Pinpoint the cell where the given text exists, returning its (x, y) midpoint coordinate. 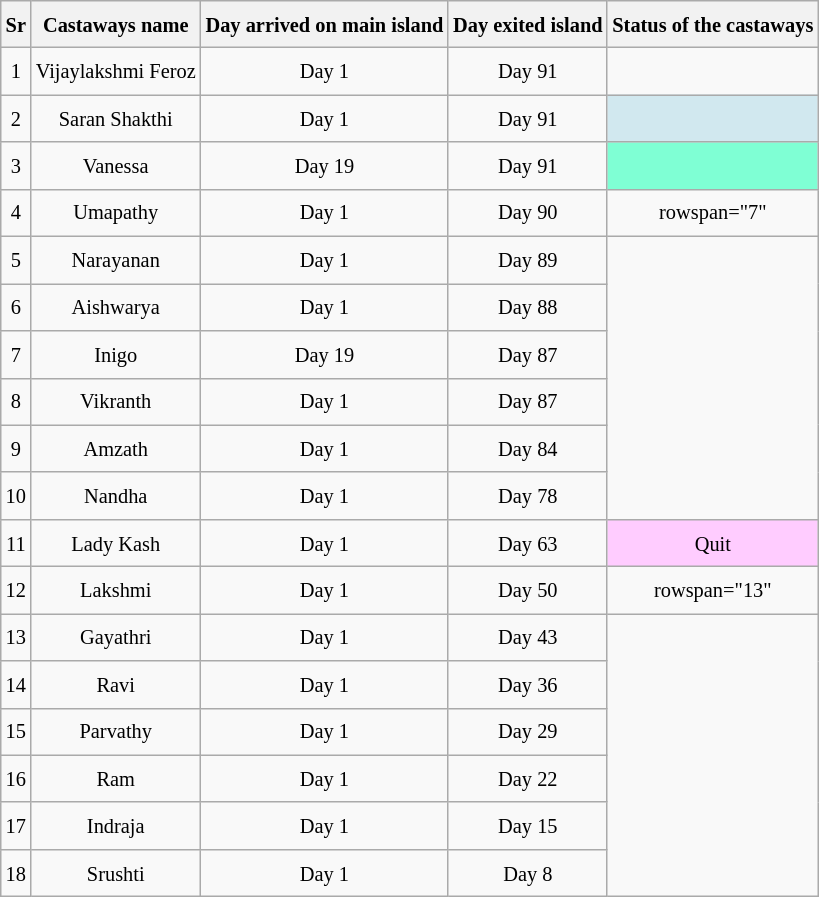
Day 36 (528, 684)
Day 22 (528, 778)
Umapathy (116, 212)
6 (16, 306)
16 (16, 778)
Vijaylakshmi Feroz (116, 72)
18 (16, 872)
Day 84 (528, 448)
Day arrived on main island (325, 24)
15 (16, 732)
Vanessa (116, 166)
12 (16, 590)
1 (16, 72)
Saran Shakthi (116, 118)
Indraja (116, 826)
11 (16, 542)
2 (16, 118)
Ram (116, 778)
13 (16, 636)
Lakshmi (116, 590)
7 (16, 354)
Sr (16, 24)
Day 89 (528, 260)
Quit (712, 542)
17 (16, 826)
Day exited island (528, 24)
Amzath (116, 448)
8 (16, 402)
5 (16, 260)
Day 8 (528, 872)
Day 63 (528, 542)
Day 15 (528, 826)
Inigo (116, 354)
4 (16, 212)
Lady Kash (116, 542)
3 (16, 166)
Day 50 (528, 590)
Day 90 (528, 212)
Status of the castaways (712, 24)
Day 43 (528, 636)
Castaways name (116, 24)
9 (16, 448)
Srushti (116, 872)
Gayathri (116, 636)
Ravi (116, 684)
14 (16, 684)
Day 88 (528, 306)
Day 78 (528, 496)
10 (16, 496)
rowspan="7" (712, 212)
Parvathy (116, 732)
Narayanan (116, 260)
Nandha (116, 496)
Aishwarya (116, 306)
rowspan="13" (712, 590)
Vikranth (116, 402)
Day 29 (528, 732)
